Identify which cell holds the provided text, then report its [X, Y] central coordinate. 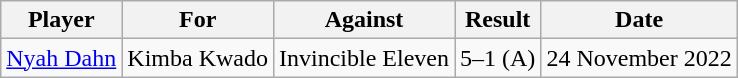
Kimba Kwado [198, 58]
Result [497, 20]
Invincible Eleven [364, 58]
5–1 (A) [497, 58]
Nyah Dahn [62, 58]
Against [364, 20]
24 November 2022 [639, 58]
Player [62, 20]
Date [639, 20]
For [198, 20]
